Capture the cell that displays the provided text and extract its [x, y] central coordinate. 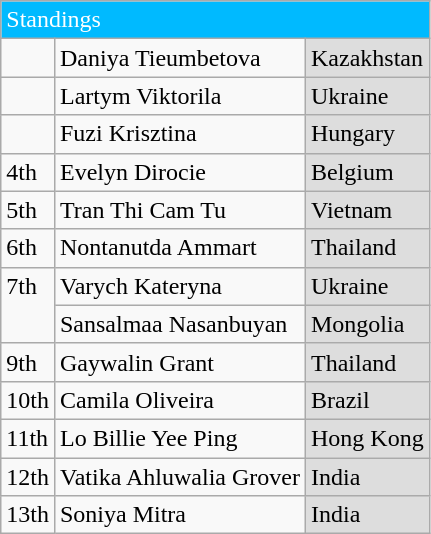
Evelyn Dirocie [180, 172]
Lo Billie Yee Ping [180, 438]
Vietnam [367, 210]
Tran Thi Cam Tu [180, 210]
Gaywalin Grant [180, 362]
Varych Kateryna [180, 286]
Daniya Tieumbetova [180, 58]
13th [28, 515]
5th [28, 210]
4th [28, 172]
Brazil [367, 400]
Nontanutda Ammart [180, 248]
Sansalmaa Nasanbuyan [180, 324]
10th [28, 400]
Soniya Mitra [180, 515]
Hong Kong [367, 438]
Mongolia [367, 324]
Standings [215, 20]
11th [28, 438]
Lartym Viktorila [180, 96]
6th [28, 248]
Kazakhstan [367, 58]
Camila Oliveira [180, 400]
7th [28, 305]
Vatika Ahluwalia Grover [180, 477]
Belgium [367, 172]
Hungary [367, 134]
Fuzi Krisztina [180, 134]
9th [28, 362]
12th [28, 477]
